Return (X, Y) of the center of cell containing provided text 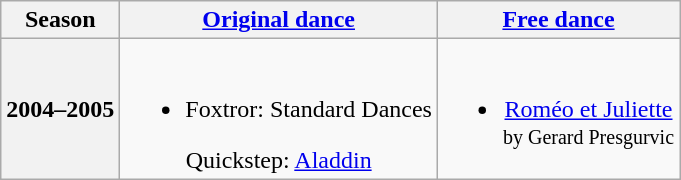
Foxtror: Standard DancesQuickstep: Aladdin (279, 109)
Roméo et Juliette by Gerard Presgurvic (558, 109)
Season (60, 20)
2004–2005 (60, 109)
Free dance (558, 20)
Original dance (279, 20)
